Extract the [x, y] coordinate from the center of the cell holding the provided text.  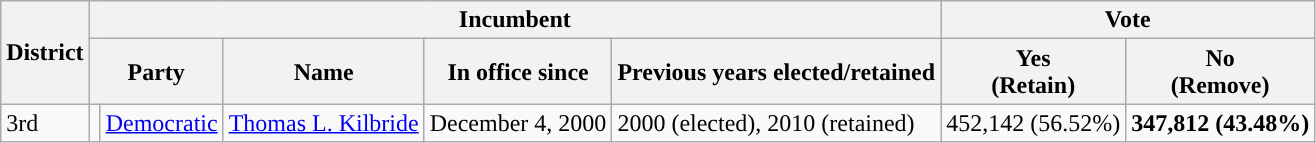
2000 (elected), 2010 (retained) [776, 123]
3rd [45, 123]
Vote [1128, 20]
Yes(Retain) [1034, 72]
No(Remove) [1220, 72]
Democratic [162, 123]
Party [156, 72]
In office since [518, 72]
452,142 (56.52%) [1034, 123]
December 4, 2000 [518, 123]
Incumbent [515, 20]
Name [324, 72]
District [45, 52]
347,812 (43.48%) [1220, 123]
Previous years elected/retained [776, 72]
Thomas L. Kilbride [324, 123]
